Return the [X, Y] coordinate for the center point of the cell that contains the specified text.  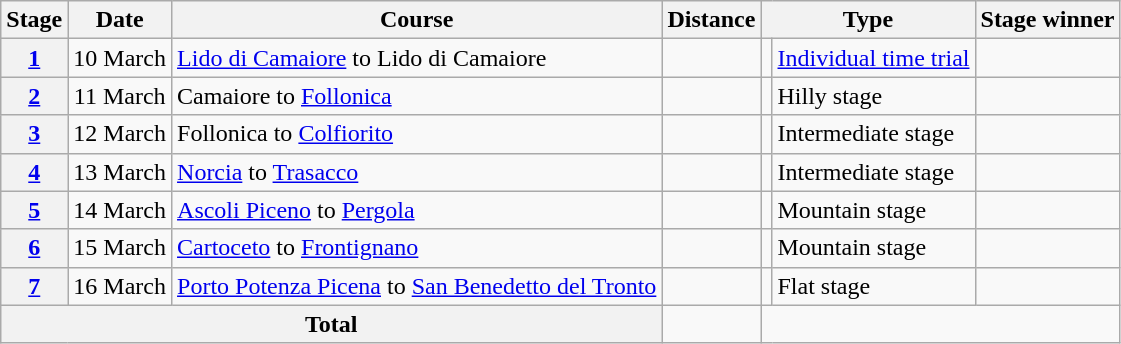
Porto Potenza Picena to San Benedetto del Tronto [417, 286]
Lido di Camaiore to Lido di Camaiore [417, 58]
Distance [712, 20]
Individual time trial [874, 58]
4 [34, 172]
16 March [120, 286]
Ascoli Piceno to Pergola [417, 210]
3 [34, 134]
10 March [120, 58]
Course [417, 20]
11 March [120, 96]
Norcia to Trasacco [417, 172]
13 March [120, 172]
Type [868, 20]
Camaiore to Follonica [417, 96]
14 March [120, 210]
Total [332, 324]
Hilly stage [874, 96]
Date [120, 20]
1 [34, 58]
Follonica to Colfiorito [417, 134]
Flat stage [874, 286]
15 March [120, 248]
2 [34, 96]
12 March [120, 134]
5 [34, 210]
Cartoceto to Frontignano [417, 248]
Stage [34, 20]
Stage winner [1048, 20]
6 [34, 248]
7 [34, 286]
